Return the (X, Y) coordinate for the center point of the cell that contains the specified text.  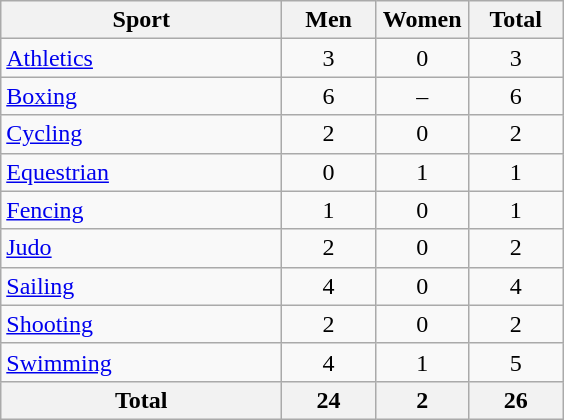
Fencing (142, 210)
Shooting (142, 324)
Cycling (142, 134)
Sailing (142, 286)
Sport (142, 20)
24 (329, 400)
5 (516, 362)
Men (329, 20)
– (422, 96)
Boxing (142, 96)
Swimming (142, 362)
Judo (142, 248)
Athletics (142, 58)
Equestrian (142, 172)
26 (516, 400)
Women (422, 20)
